Locate the cell with the specified text and output its [x, y] center coordinate. 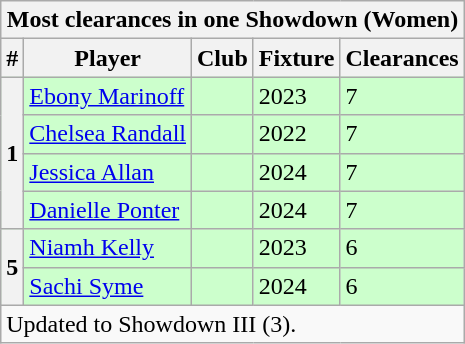
Jessica Allan [108, 172]
Danielle Ponter [108, 210]
5 [12, 267]
# [12, 58]
2022 [296, 134]
Updated to Showdown III (3). [232, 324]
Chelsea Randall [108, 134]
Most clearances in one Showdown (Women) [232, 20]
Niamh Kelly [108, 248]
1 [12, 153]
Ebony Marinoff [108, 96]
Fixture [296, 58]
Sachi Syme [108, 286]
Clearances [402, 58]
Player [108, 58]
Club [223, 58]
